From the cell containing the given text, extract its center point as (x, y) coordinate. 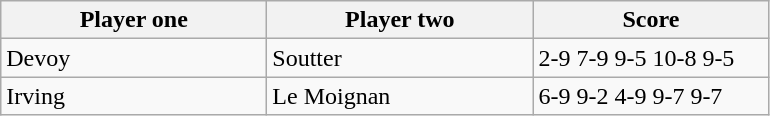
Soutter (400, 58)
Player one (134, 20)
Irving (134, 96)
Score (651, 20)
Devoy (134, 58)
Le Moignan (400, 96)
6-9 9-2 4-9 9-7 9-7 (651, 96)
2-9 7-9 9-5 10-8 9-5 (651, 58)
Player two (400, 20)
